Extract the (x, y) coordinate from the center of the cell holding the provided text.  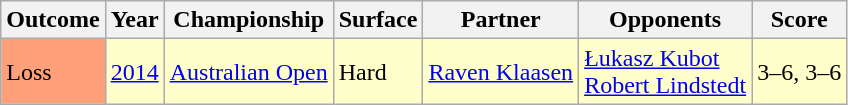
3–6, 3–6 (800, 72)
Outcome (53, 20)
Loss (53, 72)
Score (800, 20)
Opponents (666, 20)
Australian Open (248, 72)
Partner (501, 20)
2014 (134, 72)
Surface (378, 20)
Raven Klaasen (501, 72)
Year (134, 20)
Championship (248, 20)
Łukasz Kubot Robert Lindstedt (666, 72)
Hard (378, 72)
